From the cell containing the given text, extract its center point as [X, Y] coordinate. 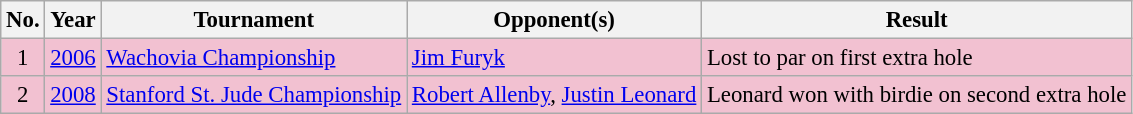
Wachovia Championship [254, 58]
Result [917, 20]
2008 [73, 95]
Robert Allenby, Justin Leonard [554, 95]
Leonard won with birdie on second extra hole [917, 95]
Lost to par on first extra hole [917, 58]
No. [23, 20]
1 [23, 58]
Jim Furyk [554, 58]
Opponent(s) [554, 20]
2006 [73, 58]
Year [73, 20]
Tournament [254, 20]
2 [23, 95]
Stanford St. Jude Championship [254, 95]
